Capture the cell that displays the provided text and extract its [x, y] central coordinate. 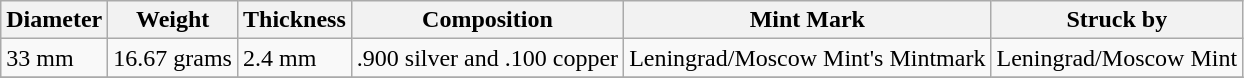
Composition [487, 20]
Mint Mark [808, 20]
Weight [173, 20]
Thickness [294, 20]
33 mm [54, 58]
Diameter [54, 20]
.900 silver and .100 copper [487, 58]
Leningrad/Moscow Mint's Mintmark [808, 58]
Struck by [1117, 20]
Leningrad/Moscow Mint [1117, 58]
2.4 mm [294, 58]
16.67 grams [173, 58]
